Capture the cell that displays the provided text and extract its [X, Y] central coordinate. 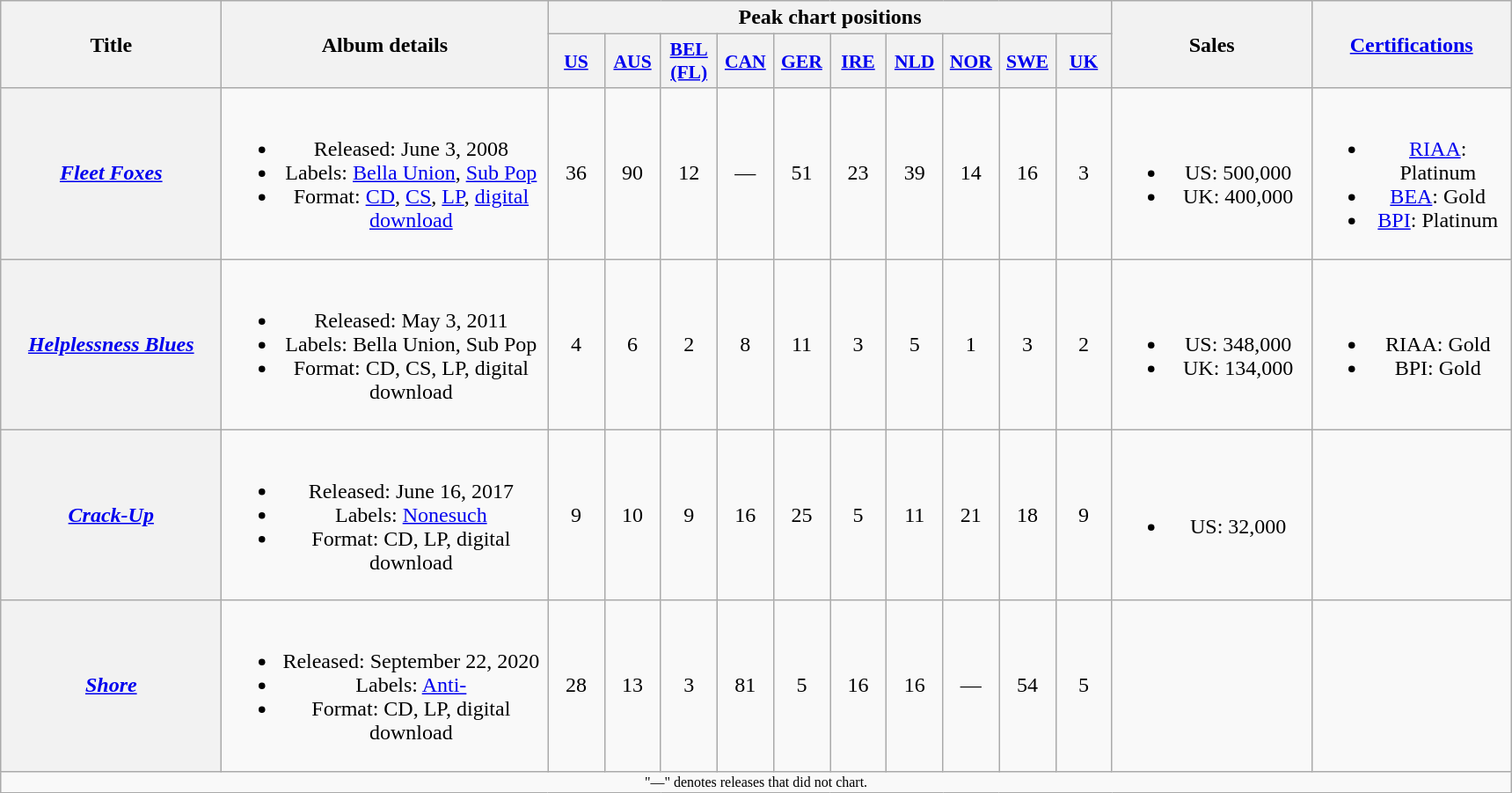
4 [576, 344]
54 [1027, 686]
23 [858, 173]
18 [1027, 515]
RIAA: GoldBPI: Gold [1411, 344]
1 [971, 344]
RIAA: PlatinumBEA: GoldBPI: Platinum [1411, 173]
51 [801, 173]
Sales [1212, 44]
Released: June 3, 2008Labels: Bella Union, Sub PopFormat: CD, CS, LP, digital download [385, 173]
21 [971, 515]
UK [1084, 62]
81 [745, 686]
CAN [745, 62]
39 [915, 173]
Title [111, 44]
Certifications [1411, 44]
NOR [971, 62]
25 [801, 515]
13 [632, 686]
SWE [1027, 62]
IRE [858, 62]
US [576, 62]
Released: June 16, 2017Labels: NonesuchFormat: CD, LP, digital download [385, 515]
US: 500,000UK: 400,000 [1212, 173]
Peak chart positions [830, 18]
Helplessness Blues [111, 344]
Released: May 3, 2011Labels: Bella Union, Sub PopFormat: CD, CS, LP, digital download [385, 344]
US: 348,000UK: 134,000 [1212, 344]
10 [632, 515]
Crack-Up [111, 515]
28 [576, 686]
14 [971, 173]
6 [632, 344]
AUS [632, 62]
BEL(FL) [689, 62]
90 [632, 173]
36 [576, 173]
NLD [915, 62]
Fleet Foxes [111, 173]
Album details [385, 44]
GER [801, 62]
US: 32,000 [1212, 515]
8 [745, 344]
"—" denotes releases that did not chart. [756, 782]
12 [689, 173]
Released: September 22, 2020Labels: Anti-Format: CD, LP, digital download [385, 686]
Shore [111, 686]
